Locate the cell with the specified text and output its (X, Y) center coordinate. 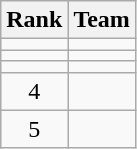
Team (102, 20)
4 (34, 91)
Rank (34, 20)
5 (34, 129)
